Provide the [x, y] coordinate of the cell's center where the given text is located.  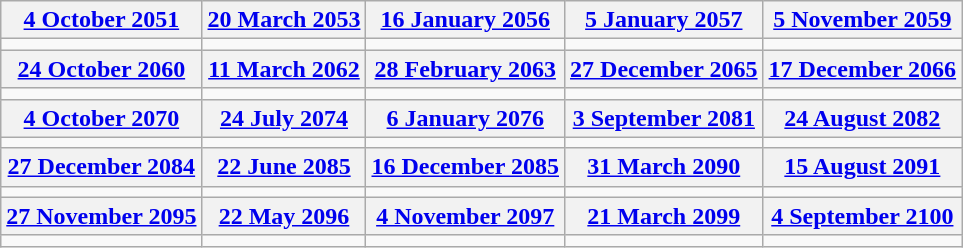
5 January 2057 [664, 20]
24 July 2074 [284, 118]
28 February 2063 [466, 69]
11 March 2062 [284, 69]
16 December 2085 [466, 167]
15 August 2091 [862, 167]
27 December 2084 [102, 167]
4 October 2070 [102, 118]
4 October 2051 [102, 20]
24 October 2060 [102, 69]
20 March 2053 [284, 20]
24 August 2082 [862, 118]
16 January 2056 [466, 20]
22 June 2085 [284, 167]
21 March 2099 [664, 216]
4 September 2100 [862, 216]
31 March 2090 [664, 167]
27 November 2095 [102, 216]
6 January 2076 [466, 118]
22 May 2096 [284, 216]
3 September 2081 [664, 118]
4 November 2097 [466, 216]
27 December 2065 [664, 69]
5 November 2059 [862, 20]
17 December 2066 [862, 69]
